Detect which cell encompasses the target text, then output its [X, Y] center coordinate. 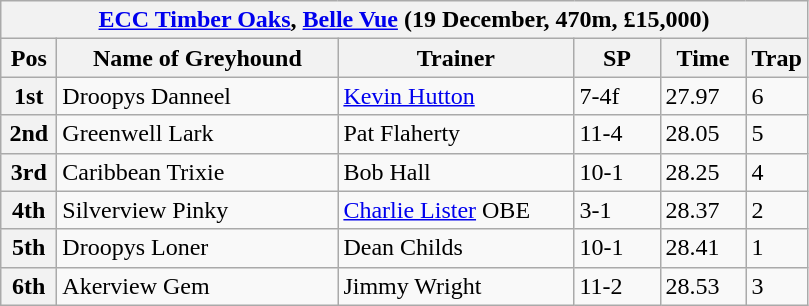
4 [776, 172]
Trainer [456, 58]
Time [703, 58]
Dean Childs [456, 248]
3rd [29, 172]
Kevin Hutton [456, 96]
5th [29, 248]
Charlie Lister OBE [456, 210]
SP [617, 58]
6th [29, 286]
Droopys Danneel [198, 96]
5 [776, 134]
7-4f [617, 96]
1 [776, 248]
2nd [29, 134]
Trap [776, 58]
Jimmy Wright [456, 286]
Pos [29, 58]
28.41 [703, 248]
Caribbean Trixie [198, 172]
27.97 [703, 96]
3 [776, 286]
Greenwell Lark [198, 134]
28.05 [703, 134]
11-2 [617, 286]
11-4 [617, 134]
28.53 [703, 286]
ECC Timber Oaks, Belle Vue (19 December, 470m, £15,000) [404, 20]
Bob Hall [456, 172]
6 [776, 96]
2 [776, 210]
28.37 [703, 210]
Akerview Gem [198, 286]
Pat Flaherty [456, 134]
Silverview Pinky [198, 210]
1st [29, 96]
Droopys Loner [198, 248]
28.25 [703, 172]
Name of Greyhound [198, 58]
3-1 [617, 210]
4th [29, 210]
